Return [x, y] of the center of cell containing provided text 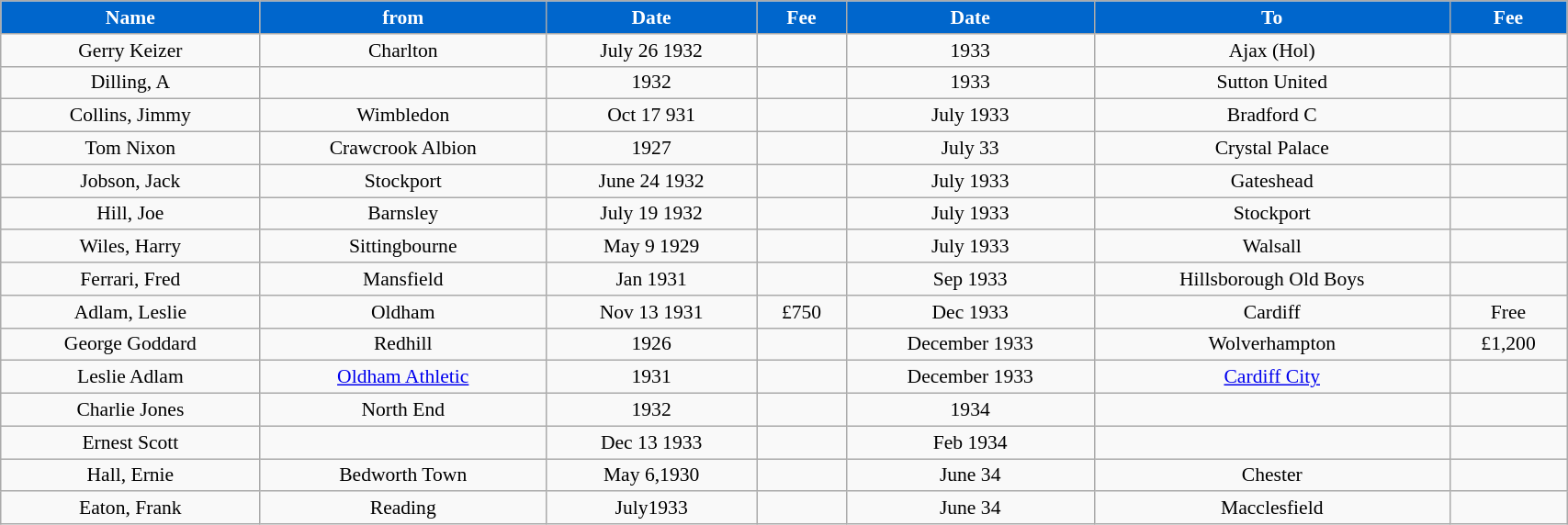
Sep 1933 [970, 279]
Cardiff [1271, 312]
Free [1508, 312]
Leslie Adlam [130, 377]
£750 [802, 312]
1934 [970, 410]
Dec 1933 [970, 312]
Bedworth Town [403, 475]
Dec 13 1933 [650, 442]
1931 [650, 377]
Feb 1934 [970, 442]
Jan 1931 [650, 279]
Oct 17 931 [650, 116]
Macclesfield [1271, 508]
North End [403, 410]
Dilling, A [130, 83]
Crawcrook Albion [403, 149]
Redhill [403, 344]
Hillsborough Old Boys [1271, 279]
from [403, 17]
To [1271, 17]
Hall, Ernie [130, 475]
June 24 1932 [650, 181]
Name [130, 17]
Wimbledon [403, 116]
Ferrari, Fred [130, 279]
Gerry Keizer [130, 50]
Chester [1271, 475]
Walsall [1271, 247]
Adlam, Leslie [130, 312]
July 26 1932 [650, 50]
Tom Nixon [130, 149]
Oldham Athletic [403, 377]
1926 [650, 344]
George Goddard [130, 344]
Ernest Scott [130, 442]
£1,200 [1508, 344]
Sutton United [1271, 83]
Bradford C [1271, 116]
1927 [650, 149]
Mansfield [403, 279]
Reading [403, 508]
Wolverhampton [1271, 344]
Charlton [403, 50]
Barnsley [403, 214]
Hill, Joe [130, 214]
July 19 1932 [650, 214]
Wiles, Harry [130, 247]
Gateshead [1271, 181]
Eaton, Frank [130, 508]
Charlie Jones [130, 410]
Cardiff City [1271, 377]
Ajax (Hol) [1271, 50]
July 33 [970, 149]
Crystal Palace [1271, 149]
Jobson, Jack [130, 181]
July1933 [650, 508]
Nov 13 1931 [650, 312]
Oldham [403, 312]
Sittingbourne [403, 247]
May 6,1930 [650, 475]
Collins, Jimmy [130, 116]
May 9 1929 [650, 247]
